Return the [x, y] coordinate for the center point of the cell that contains the specified text.  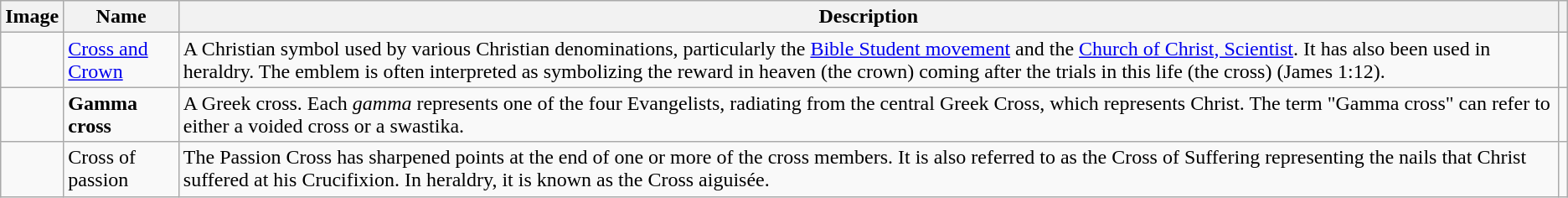
Cross and Crown [121, 60]
Gamma cross [121, 114]
Image [32, 17]
Name [121, 17]
Description [868, 17]
Cross of passion [121, 169]
